Locate the cell with the specified text and output its [X, Y] center coordinate. 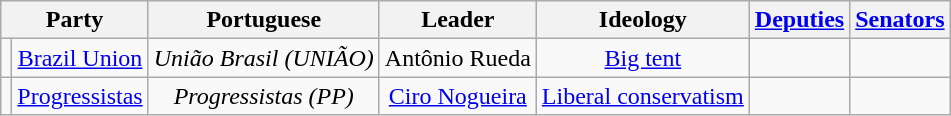
Ciro Nogueira [458, 96]
Liberal conservatism [642, 96]
Leader [458, 20]
Progressistas (PP) [264, 96]
Party [74, 20]
Senators [900, 20]
Deputies [799, 20]
Progressistas [80, 96]
Brazil Union [80, 58]
Portuguese [264, 20]
Big tent [642, 58]
Antônio Rueda [458, 58]
União Brasil (UNIÃO) [264, 58]
Ideology [642, 20]
